Determine the [X, Y] coordinate at the center of the cell enclosing the given text.  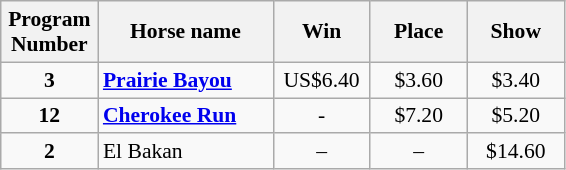
US$6.40 [322, 80]
Cherokee Run [186, 116]
3 [50, 80]
$3.40 [516, 80]
- [322, 116]
Prairie Bayou [186, 80]
Horse name [186, 32]
2 [50, 152]
Program Number [50, 32]
$5.20 [516, 116]
Show [516, 32]
El Bakan [186, 152]
Win [322, 32]
Place [418, 32]
$3.60 [418, 80]
12 [50, 116]
$14.60 [516, 152]
$7.20 [418, 116]
